Output the (x, y) coordinate of the center of the cell containing the given text.  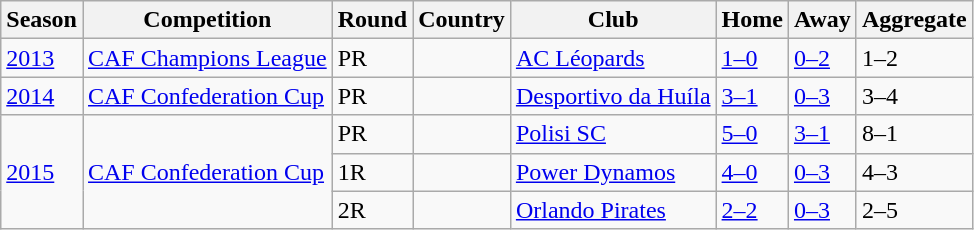
3–4 (914, 96)
2014 (42, 96)
2R (372, 210)
Club (613, 20)
Competition (207, 20)
Season (42, 20)
5–0 (752, 134)
2–2 (752, 210)
Desportivo da Huíla (613, 96)
Aggregate (914, 20)
Country (462, 20)
Away (822, 20)
AC Léopards (613, 58)
8–1 (914, 134)
1–2 (914, 58)
4–3 (914, 172)
Power Dynamos (613, 172)
Orlando Pirates (613, 210)
2015 (42, 172)
CAF Champions League (207, 58)
1R (372, 172)
Home (752, 20)
Round (372, 20)
2013 (42, 58)
4–0 (752, 172)
Polisi SC (613, 134)
0–2 (822, 58)
2–5 (914, 210)
1–0 (752, 58)
